Find where the given text appears and provide that cell's center as (X, Y) coordinate. 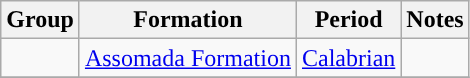
Formation (188, 20)
Group (40, 20)
Notes (435, 20)
Period (348, 20)
Assomada Formation (188, 58)
Calabrian (348, 58)
